Search for the cell housing the specified text and yield its [X, Y] center coordinate. 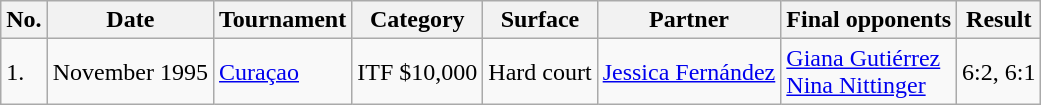
Date [130, 20]
Partner [689, 20]
Curaçao [283, 72]
No. [24, 20]
Giana Gutiérrez Nina Nittinger [869, 72]
1. [24, 72]
Result [999, 20]
ITF $10,000 [418, 72]
Surface [540, 20]
6:2, 6:1 [999, 72]
Final opponents [869, 20]
Tournament [283, 20]
Category [418, 20]
Jessica Fernández [689, 72]
Hard court [540, 72]
November 1995 [130, 72]
